Return (X, Y) of the center of cell containing provided text 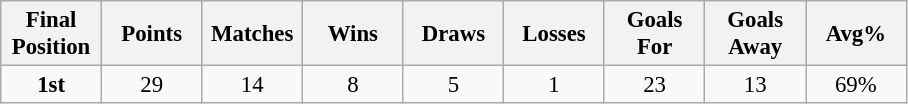
14 (252, 85)
Goals For (654, 34)
13 (756, 85)
1st (52, 85)
1 (554, 85)
23 (654, 85)
Goals Away (756, 34)
Losses (554, 34)
Draws (454, 34)
69% (856, 85)
Final Position (52, 34)
8 (354, 85)
Matches (252, 34)
Points (152, 34)
29 (152, 85)
Avg% (856, 34)
Wins (354, 34)
5 (454, 85)
